Find where the given text appears and provide that cell's center as (X, Y) coordinate. 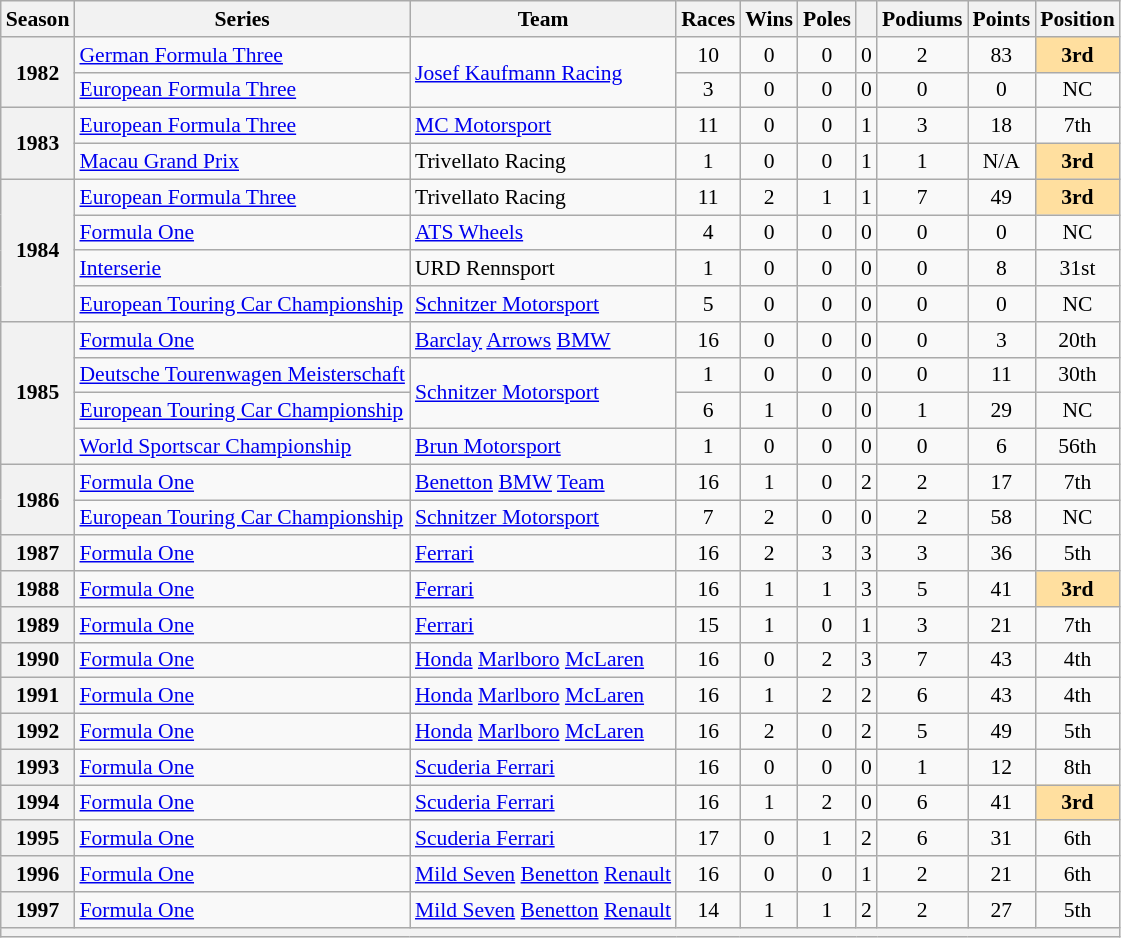
1990 (38, 660)
World Sportscar Championship (242, 447)
Interserie (242, 269)
1992 (38, 732)
36 (1002, 554)
27 (1002, 910)
1986 (38, 500)
German Formula Three (242, 55)
Josef Kaufmann Racing (543, 72)
31 (1002, 839)
1989 (38, 625)
MC Motorsport (543, 126)
1991 (38, 696)
1983 (38, 144)
ATS Wheels (543, 233)
Poles (827, 19)
Barclay Arrows BMW (543, 340)
Wins (769, 19)
14 (708, 910)
Macau Grand Prix (242, 162)
1997 (38, 910)
1985 (38, 393)
1996 (38, 874)
Season (38, 19)
12 (1002, 767)
1993 (38, 767)
1988 (38, 589)
15 (708, 625)
Deutsche Tourenwagen Meisterschaft (242, 375)
30th (1077, 375)
1982 (38, 72)
1984 (38, 250)
1987 (38, 554)
1995 (38, 839)
N/A (1002, 162)
Position (1077, 19)
83 (1002, 55)
Podiums (922, 19)
Team (543, 19)
URD Rennsport (543, 269)
Benetton BMW Team (543, 482)
10 (708, 55)
31st (1077, 269)
56th (1077, 447)
1994 (38, 803)
18 (1002, 126)
20th (1077, 340)
29 (1002, 411)
58 (1002, 518)
8th (1077, 767)
Brun Motorsport (543, 447)
8 (1002, 269)
Races (708, 19)
Series (242, 19)
4 (708, 233)
Points (1002, 19)
